Find where the given text appears and provide that cell's center as (x, y) coordinate. 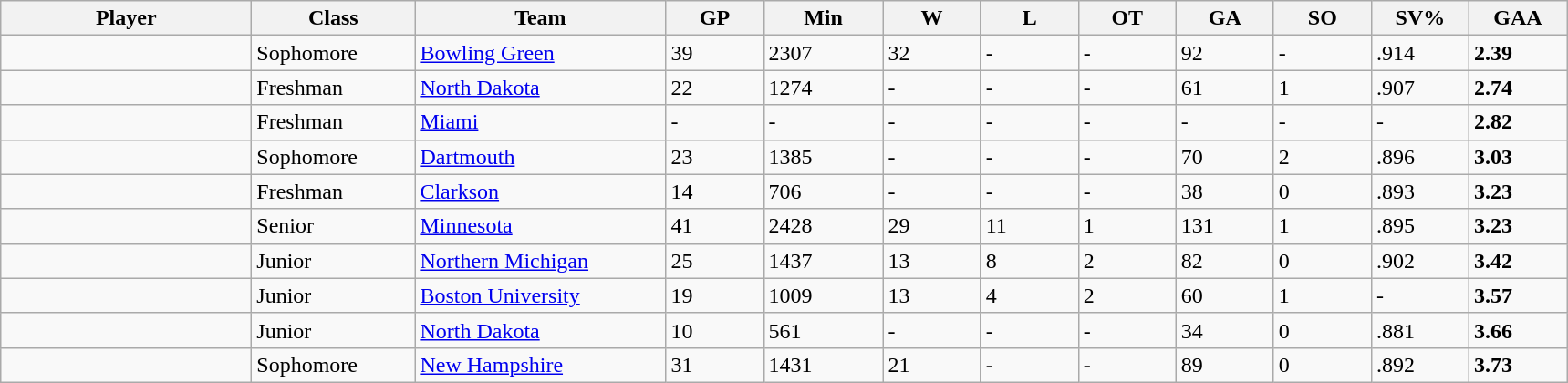
New Hampshire (540, 365)
GP (715, 18)
3.42 (1518, 261)
60 (1224, 295)
OT (1127, 18)
41 (715, 226)
70 (1224, 157)
1437 (823, 261)
32 (932, 53)
19 (715, 295)
L (1029, 18)
1431 (823, 365)
W (932, 18)
GA (1224, 18)
.895 (1419, 226)
89 (1224, 365)
Minnesota (540, 226)
1385 (823, 157)
.893 (1419, 191)
10 (715, 330)
21 (932, 365)
131 (1224, 226)
.892 (1419, 365)
Class (334, 18)
3.66 (1518, 330)
39 (715, 53)
.902 (1419, 261)
3.03 (1518, 157)
31 (715, 365)
29 (932, 226)
.881 (1419, 330)
.914 (1419, 53)
2.74 (1518, 88)
Dartmouth (540, 157)
11 (1029, 226)
22 (715, 88)
2428 (823, 226)
Player (126, 18)
82 (1224, 261)
2.39 (1518, 53)
Team (540, 18)
3.57 (1518, 295)
Min (823, 18)
92 (1224, 53)
34 (1224, 330)
GAA (1518, 18)
25 (715, 261)
14 (715, 191)
706 (823, 191)
Miami (540, 122)
Northern Michigan (540, 261)
SO (1323, 18)
Senior (334, 226)
SV% (1419, 18)
Bowling Green (540, 53)
38 (1224, 191)
Clarkson (540, 191)
.907 (1419, 88)
1009 (823, 295)
561 (823, 330)
2307 (823, 53)
4 (1029, 295)
Boston University (540, 295)
3.73 (1518, 365)
1274 (823, 88)
2.82 (1518, 122)
61 (1224, 88)
8 (1029, 261)
23 (715, 157)
.896 (1419, 157)
